For the text-containing cell, return its midpoint in (x, y) coordinate format. 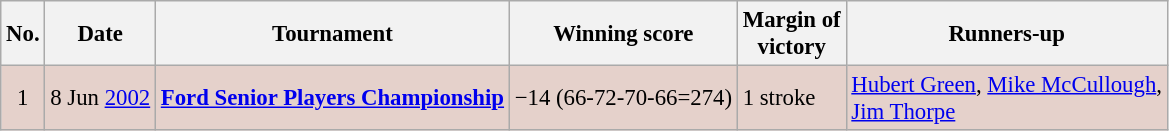
1 stroke (792, 98)
8 Jun 2002 (100, 98)
Tournament (332, 34)
1 (23, 98)
Ford Senior Players Championship (332, 98)
Runners-up (1006, 34)
No. (23, 34)
−14 (66-72-70-66=274) (623, 98)
Hubert Green, Mike McCullough, Jim Thorpe (1006, 98)
Margin ofvictory (792, 34)
Date (100, 34)
Winning score (623, 34)
